Search for the cell housing the specified text and yield its (X, Y) center coordinate. 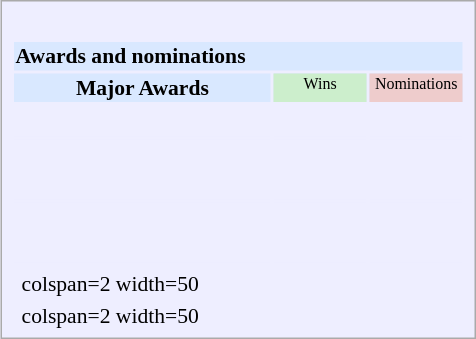
Awards and nominations (238, 56)
Major Awards (142, 87)
Wins (320, 87)
Awards and nominations Major Awards Wins Nominations (239, 140)
Nominations (416, 87)
